Locate the cell with the specified text and output its (x, y) center coordinate. 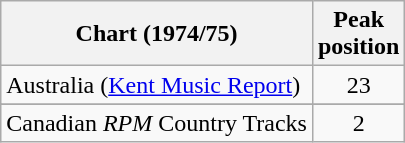
Australia (Kent Music Report) (157, 85)
Chart (1974/75) (157, 34)
Peakposition (358, 34)
23 (358, 85)
2 (358, 123)
Canadian RPM Country Tracks (157, 123)
